Identify which cell holds the provided text, then report its (x, y) central coordinate. 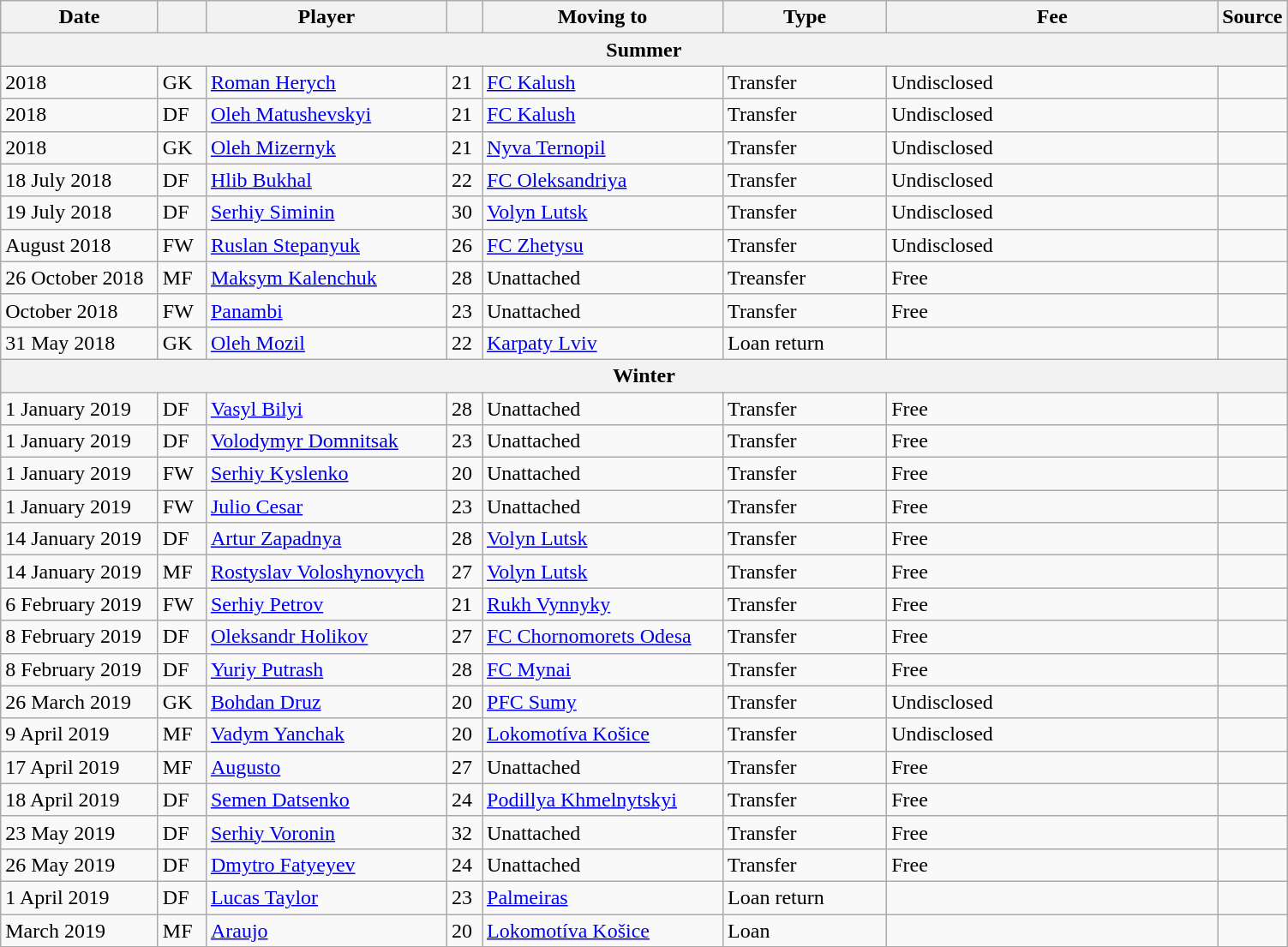
1 April 2019 (80, 897)
Vasyl Bilyi (326, 409)
Panambi (326, 310)
Ruslan Stepanyuk (326, 245)
Date (80, 17)
Volodymyr Domnitsak (326, 441)
Oleh Mozil (326, 343)
Summer (644, 50)
Yuriy Putrash (326, 669)
6 February 2019 (80, 604)
Treansfer (806, 278)
Source (1253, 17)
26 May 2019 (80, 865)
Semen Datsenko (326, 800)
March 2019 (80, 930)
19 July 2018 (80, 213)
Artur Zapadnya (326, 539)
Player (326, 17)
Julio Cesar (326, 506)
Rostyslav Voloshynovych (326, 572)
Serhiy Kyslenko (326, 474)
Karpaty Lviv (602, 343)
18 July 2018 (80, 180)
August 2018 (80, 245)
PFC Sumy (602, 702)
Fee (1052, 17)
Maksym Kalenchuk (326, 278)
Oleh Mizernyk (326, 147)
Podillya Khmelnytskyi (602, 800)
Serhiy Voronin (326, 832)
26 October 2018 (80, 278)
Palmeiras (602, 897)
Serhiy Siminin (326, 213)
26 March 2019 (80, 702)
Oleh Matushevskyi (326, 115)
Dmytro Fatyeyev (326, 865)
Oleksandr Holikov (326, 637)
Vadym Yanchak (326, 734)
Araujo (326, 930)
Lucas Taylor (326, 897)
18 April 2019 (80, 800)
23 May 2019 (80, 832)
Type (806, 17)
Loan (806, 930)
30 (464, 213)
Serhiy Petrov (326, 604)
Rukh Vynnyky (602, 604)
32 (464, 832)
FC Chornomorets Odesa (602, 637)
Hlib Bukhal (326, 180)
Nyva Ternopil (602, 147)
31 May 2018 (80, 343)
Augusto (326, 767)
FC Mynai (602, 669)
FC Oleksandriya (602, 180)
October 2018 (80, 310)
FC Zhetysu (602, 245)
9 April 2019 (80, 734)
Roman Herych (326, 82)
26 (464, 245)
Bohdan Druz (326, 702)
Moving to (602, 17)
17 April 2019 (80, 767)
Winter (644, 375)
